Return the (x, y) coordinate for the center point of the cell that contains the specified text.  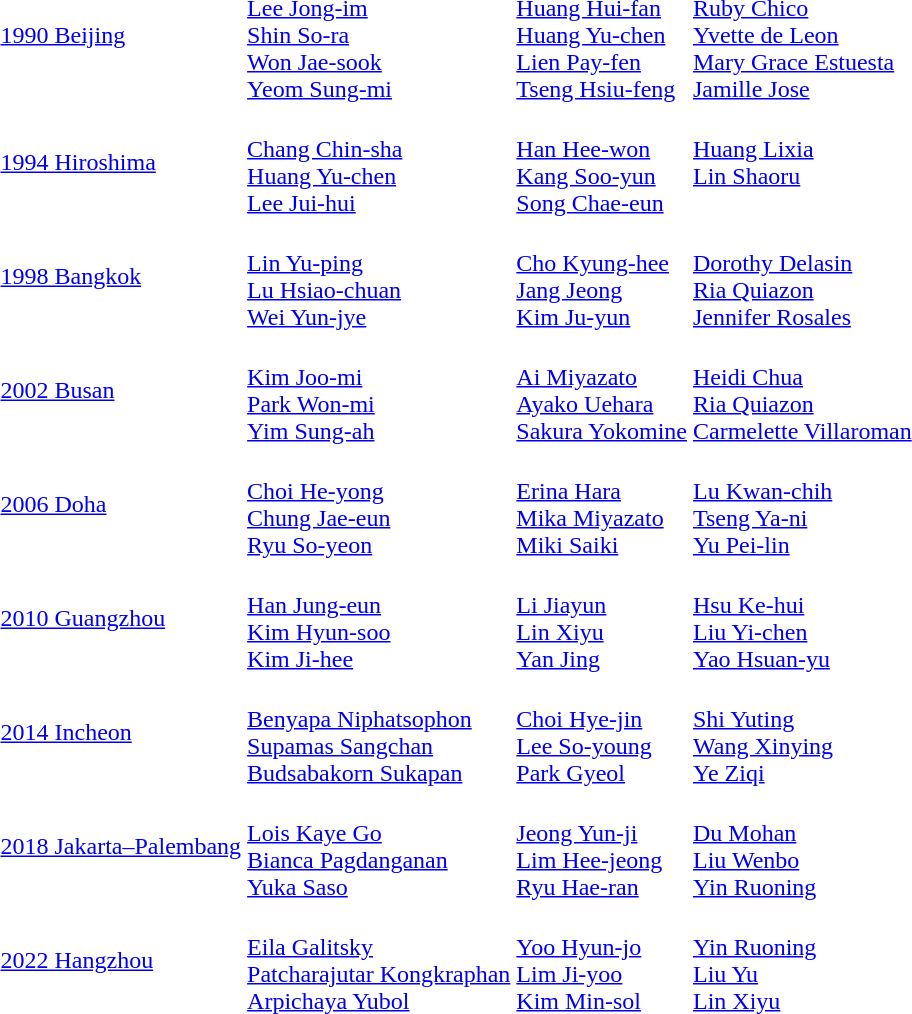
Choi Hye-jinLee So-youngPark Gyeol (602, 732)
Jeong Yun-jiLim Hee-jeongRyu Hae-ran (602, 846)
Choi He-yongChung Jae-eunRyu So-yeon (379, 504)
Cho Kyung-heeJang JeongKim Ju-yun (602, 276)
Chang Chin-shaHuang Yu-chenLee Jui-hui (379, 162)
Han Jung-eunKim Hyun-sooKim Ji-hee (379, 618)
Kim Joo-miPark Won-miYim Sung-ah (379, 390)
Erina HaraMika MiyazatoMiki Saiki (602, 504)
Li JiayunLin XiyuYan Jing (602, 618)
Ai MiyazatoAyako UeharaSakura Yokomine (602, 390)
Benyapa NiphatsophonSupamas SangchanBudsabakorn Sukapan (379, 732)
Han Hee-wonKang Soo-yunSong Chae-eun (602, 162)
Lin Yu-pingLu Hsiao-chuanWei Yun-jye (379, 276)
Lois Kaye GoBianca PagdangananYuka Saso (379, 846)
